Capture the cell that displays the provided text and extract its (X, Y) central coordinate. 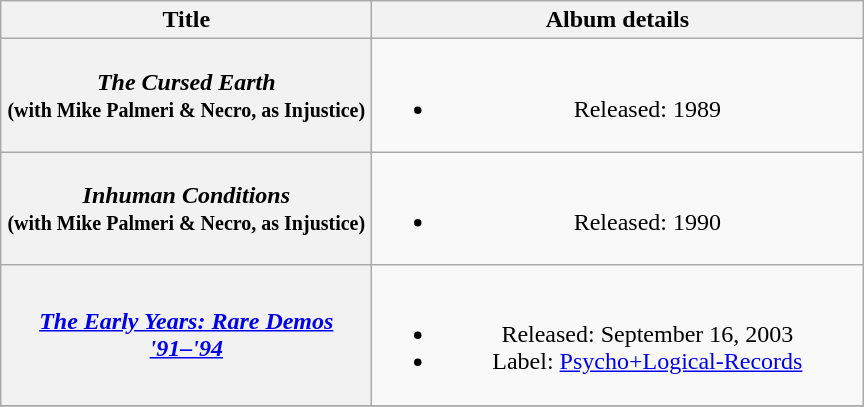
The Cursed Earth(with Mike Palmeri & Necro, as Injustice) (186, 96)
Title (186, 20)
Released: September 16, 2003Label: Psycho+Logical-Records (618, 335)
Released: 1990 (618, 208)
Released: 1989 (618, 96)
Inhuman Conditions(with Mike Palmeri & Necro, as Injustice) (186, 208)
Album details (618, 20)
The Early Years: Rare Demos '91–'94 (186, 335)
